Output the (x, y) coordinate of the center of the cell containing the given text.  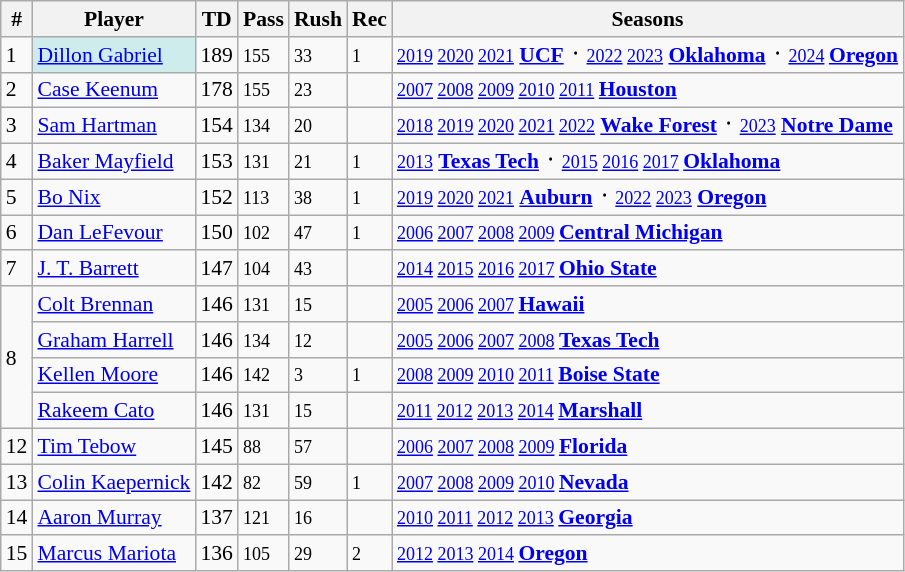
136 (216, 554)
5 (17, 197)
2006 2007 2008 2009 Central Michigan (648, 233)
Dan LeFevour (114, 233)
59 (318, 482)
57 (318, 447)
14 (17, 518)
13 (17, 482)
178 (216, 90)
154 (216, 126)
Colt Brennan (114, 304)
104 (264, 269)
Dillon Gabriel (114, 55)
2019 2020 2021 UCF ᛫ 2022 2023 Oklahoma ᛫ 2024 Oregon (648, 55)
189 (216, 55)
2011 2012 2013 2014 Marshall (648, 411)
82 (264, 482)
Colin Kaepernick (114, 482)
2006 2007 2008 2009 Florida (648, 447)
4 (17, 162)
29 (318, 554)
Rec (370, 19)
2010 2011 2012 2013 Georgia (648, 518)
23 (318, 90)
47 (318, 233)
Bo Nix (114, 197)
150 (216, 233)
2007 2008 2009 2010 2011 Houston (648, 90)
Rush (318, 19)
Kellen Moore (114, 375)
Graham Harrell (114, 340)
43 (318, 269)
6 (17, 233)
102 (264, 233)
88 (264, 447)
105 (264, 554)
Tim Tebow (114, 447)
38 (318, 197)
21 (318, 162)
Pass (264, 19)
Rakeem Cato (114, 411)
# (17, 19)
Seasons (648, 19)
Marcus Mariota (114, 554)
147 (216, 269)
145 (216, 447)
TD (216, 19)
2005 2006 2007 Hawaii (648, 304)
2005 2006 2007 2008 Texas Tech (648, 340)
2007 2008 2009 2010 Nevada (648, 482)
Sam Hartman (114, 126)
Player (114, 19)
7 (17, 269)
Baker Mayfield (114, 162)
137 (216, 518)
2012 2013 2014 Oregon (648, 554)
J. T. Barrett (114, 269)
2019 2020 2021 Auburn ᛫ 2022 2023 Oregon (648, 197)
20 (318, 126)
Aaron Murray (114, 518)
2008 2009 2010 2011 Boise State (648, 375)
2014 2015 2016 2017 Ohio State (648, 269)
153 (216, 162)
8 (17, 357)
33 (318, 55)
16 (318, 518)
121 (264, 518)
152 (216, 197)
2013 Texas Tech ᛫ 2015 2016 2017 Oklahoma (648, 162)
2018 2019 2020 2021 2022 Wake Forest ᛫ 2023 Notre Dame (648, 126)
113 (264, 197)
Case Keenum (114, 90)
